Scan for the cell matching the given text and deliver its (X, Y) coordinate at center. 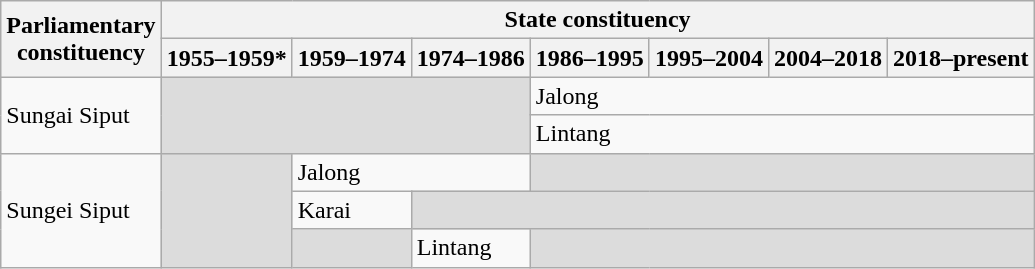
State constituency (598, 20)
1959–1974 (352, 58)
Sungai Siput (81, 115)
1986–1995 (590, 58)
2004–2018 (828, 58)
1974–1986 (470, 58)
1995–2004 (708, 58)
Parliamentaryconstituency (81, 39)
Sungei Siput (81, 210)
1955–1959* (226, 58)
Karai (352, 210)
2018–present (960, 58)
